Identify which cell holds the provided text, then report its (X, Y) central coordinate. 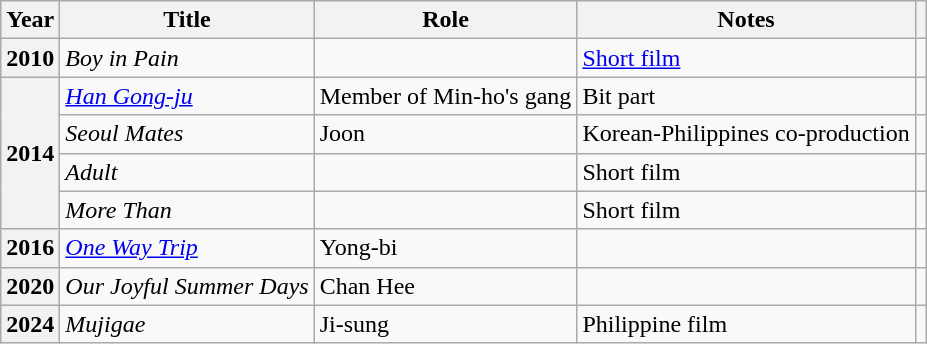
Adult (187, 172)
2010 (30, 58)
Philippine film (746, 324)
2024 (30, 324)
Member of Min-ho's gang (446, 96)
Ji-sung (446, 324)
Seoul Mates (187, 134)
Year (30, 20)
Joon (446, 134)
Role (446, 20)
Han Gong-ju (187, 96)
Boy in Pain (187, 58)
2014 (30, 153)
2016 (30, 248)
One Way Trip (187, 248)
Mujigae (187, 324)
Our Joyful Summer Days (187, 286)
Chan Hee (446, 286)
More Than (187, 210)
2020 (30, 286)
Korean-Philippines co-production (746, 134)
Bit part (746, 96)
Title (187, 20)
Yong-bi (446, 248)
Notes (746, 20)
